Capture the cell that displays the provided text and extract its [x, y] central coordinate. 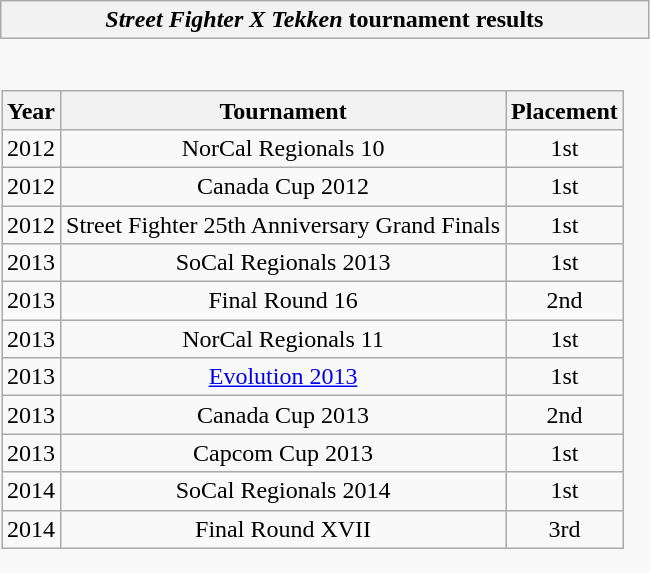
Canada Cup 2013 [284, 415]
SoCal Regionals 2013 [284, 263]
Placement [565, 110]
SoCal Regionals 2014 [284, 491]
Street Fighter X Tekken tournament results [324, 20]
Final Round 16 [284, 301]
3rd [565, 529]
NorCal Regionals 11 [284, 339]
Tournament [284, 110]
Evolution 2013 [284, 377]
Street Fighter 25th Anniversary Grand Finals [284, 225]
Year [32, 110]
Canada Cup 2012 [284, 186]
Final Round XVII [284, 529]
Capcom Cup 2013 [284, 453]
NorCal Regionals 10 [284, 148]
